Return (x, y) of the center of cell containing provided text 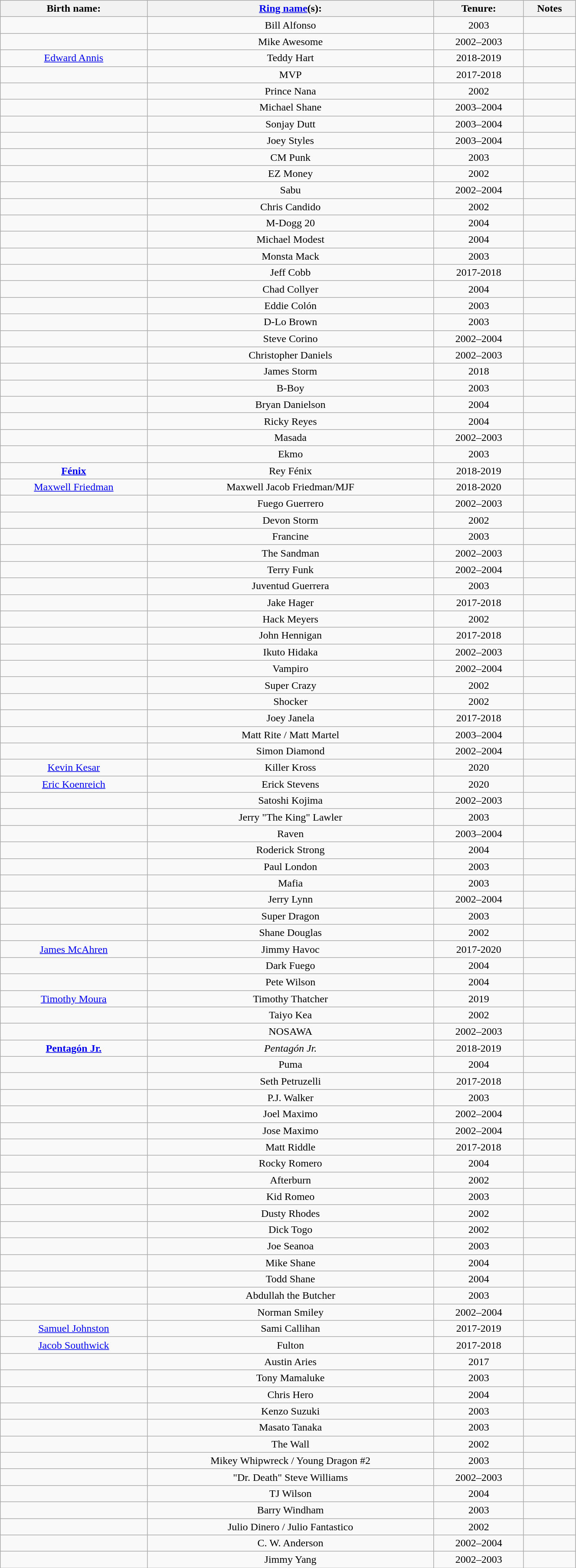
Jimmy Havoc (291, 949)
Chad Collyer (291, 289)
Mike Awesome (291, 42)
Paul London (291, 867)
Chris Hero (291, 1395)
Taiyo Kea (291, 1015)
Raven (291, 834)
Killer Kross (291, 768)
John Hennigan (291, 636)
Chris Candido (291, 207)
Steve Corino (291, 339)
Bill Alfonso (291, 25)
Eddie Colón (291, 306)
Afterburn (291, 1180)
EZ Money (291, 173)
Notes (549, 9)
Todd Shane (291, 1279)
D-Lo Brown (291, 322)
Fuego Guerrero (291, 504)
Dick Togo (291, 1229)
Maxwell Jacob Friedman/MJF (291, 487)
MVP (291, 75)
Seth Petruzelli (291, 1081)
Dark Fuego (291, 965)
Joel Maximo (291, 1114)
Rey Fénix (291, 470)
Birth name: (74, 9)
Christopher Daniels (291, 355)
Ricky Reyes (291, 421)
Jeff Cobb (291, 273)
Simon Diamond (291, 751)
Dusty Rhodes (291, 1213)
The Wall (291, 1444)
Julio Dinero / Julio Fantastico (291, 1526)
Super Crazy (291, 685)
Sami Callihan (291, 1329)
Edward Annis (74, 58)
2017-2019 (479, 1329)
Samuel Johnston (74, 1329)
Joey Styles (291, 140)
Jimmy Yang (291, 1560)
Prince Nana (291, 91)
Shocker (291, 701)
Abdullah the Butcher (291, 1296)
Erick Stevens (291, 784)
Timothy Moura (74, 998)
CM Punk (291, 157)
Shane Douglas (291, 932)
The Sandman (291, 553)
2017 (479, 1362)
Puma (291, 1065)
Norman Smiley (291, 1312)
Jacob Southwick (74, 1345)
Ring name(s): (291, 9)
Jose Maximo (291, 1131)
Bryan Danielson (291, 404)
Roderick Strong (291, 850)
2017-2020 (479, 949)
Hack Meyers (291, 619)
Austin Aries (291, 1362)
Jake Hager (291, 603)
Timothy Thatcher (291, 998)
P.J. Walker (291, 1098)
Matt Rite / Matt Martel (291, 735)
Kevin Kesar (74, 768)
Jerry "The King" Lawler (291, 817)
Pete Wilson (291, 982)
Michael Shane (291, 108)
Tony Mamaluke (291, 1378)
Masada (291, 437)
M-Dogg 20 (291, 223)
Maxwell Friedman (74, 487)
Fénix (74, 470)
TJ Wilson (291, 1493)
NOSAWA (291, 1032)
Michael Modest (291, 240)
2019 (479, 998)
Francine (291, 537)
Monsta Mack (291, 256)
Matt Riddle (291, 1147)
Joe Seanoa (291, 1246)
"Dr. Death" Steve Williams (291, 1477)
James McAhren (74, 949)
Kenzo Suzuki (291, 1411)
Mike Shane (291, 1263)
B-Boy (291, 388)
Rocky Romero (291, 1164)
Terry Funk (291, 570)
Jerry Lynn (291, 900)
Tenure: (479, 9)
Kid Romeo (291, 1196)
Juventud Guerrera (291, 586)
James Storm (291, 372)
Teddy Hart (291, 58)
Ekmo (291, 454)
2018 (479, 372)
Ikuto Hidaka (291, 652)
Fulton (291, 1345)
Mafia (291, 883)
2018-2020 (479, 487)
Eric Koenreich (74, 784)
Sonjay Dutt (291, 124)
C. W. Anderson (291, 1543)
Vampiro (291, 668)
Masato Tanaka (291, 1428)
Devon Storm (291, 520)
Super Dragon (291, 916)
Barry Windham (291, 1510)
Satoshi Kojima (291, 801)
Joey Janela (291, 718)
Mikey Whipwreck / Young Dragon #2 (291, 1460)
Sabu (291, 190)
